Detect which cell encompasses the target text, then output its [x, y] center coordinate. 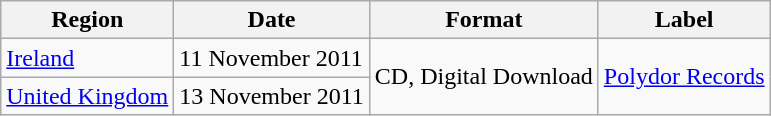
Format [484, 20]
CD, Digital Download [484, 77]
United Kingdom [88, 96]
Label [684, 20]
Polydor Records [684, 77]
11 November 2011 [272, 58]
Date [272, 20]
Ireland [88, 58]
13 November 2011 [272, 96]
Region [88, 20]
